Detect which cell encompasses the target text, then output its [X, Y] center coordinate. 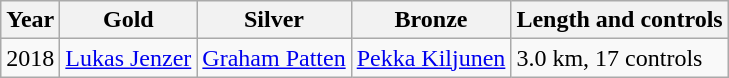
Length and controls [620, 20]
Graham Patten [274, 58]
Bronze [431, 20]
Gold [128, 20]
3.0 km, 17 controls [620, 58]
Pekka Kiljunen [431, 58]
Year [30, 20]
2018 [30, 58]
Lukas Jenzer [128, 58]
Silver [274, 20]
